Detect which cell encompasses the target text, then output its (X, Y) center coordinate. 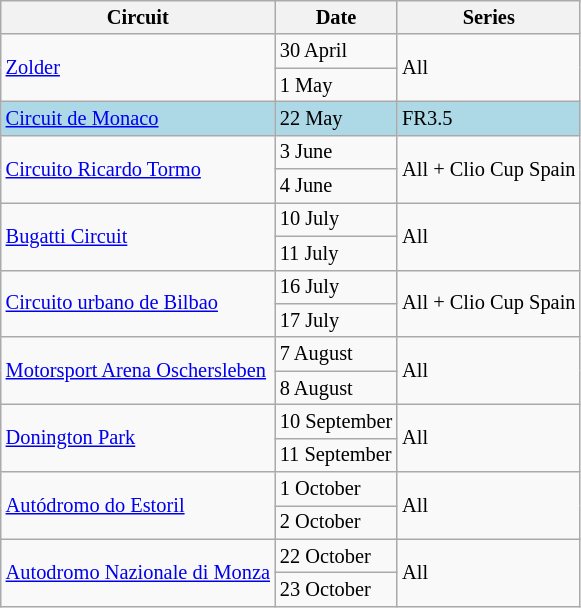
11 September (336, 455)
Donington Park (138, 438)
Autódromo do Estoril (138, 506)
8 August (336, 388)
11 July (336, 253)
Bugatti Circuit (138, 236)
Motorsport Arena Oschersleben (138, 370)
Autodromo Nazionale di Monza (138, 572)
10 September (336, 421)
Circuit (138, 17)
Circuito urbano de Bilbao (138, 304)
30 April (336, 51)
22 May (336, 118)
FR3.5 (488, 118)
2 October (336, 522)
1 May (336, 85)
17 July (336, 320)
Circuit de Monaco (138, 118)
Series (488, 17)
10 July (336, 219)
1 October (336, 489)
16 July (336, 287)
23 October (336, 589)
Circuito Ricardo Tormo (138, 168)
22 October (336, 556)
Date (336, 17)
7 August (336, 354)
Zolder (138, 68)
4 June (336, 186)
3 June (336, 152)
